Detect which cell encompasses the target text, then output its [X, Y] center coordinate. 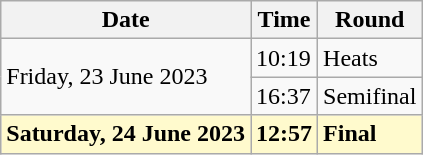
16:37 [284, 96]
Heats [370, 58]
10:19 [284, 58]
Semifinal [370, 96]
Date [126, 20]
Saturday, 24 June 2023 [126, 134]
Final [370, 134]
Round [370, 20]
Time [284, 20]
12:57 [284, 134]
Friday, 23 June 2023 [126, 77]
